Identify which cell holds the provided text, then report its (x, y) central coordinate. 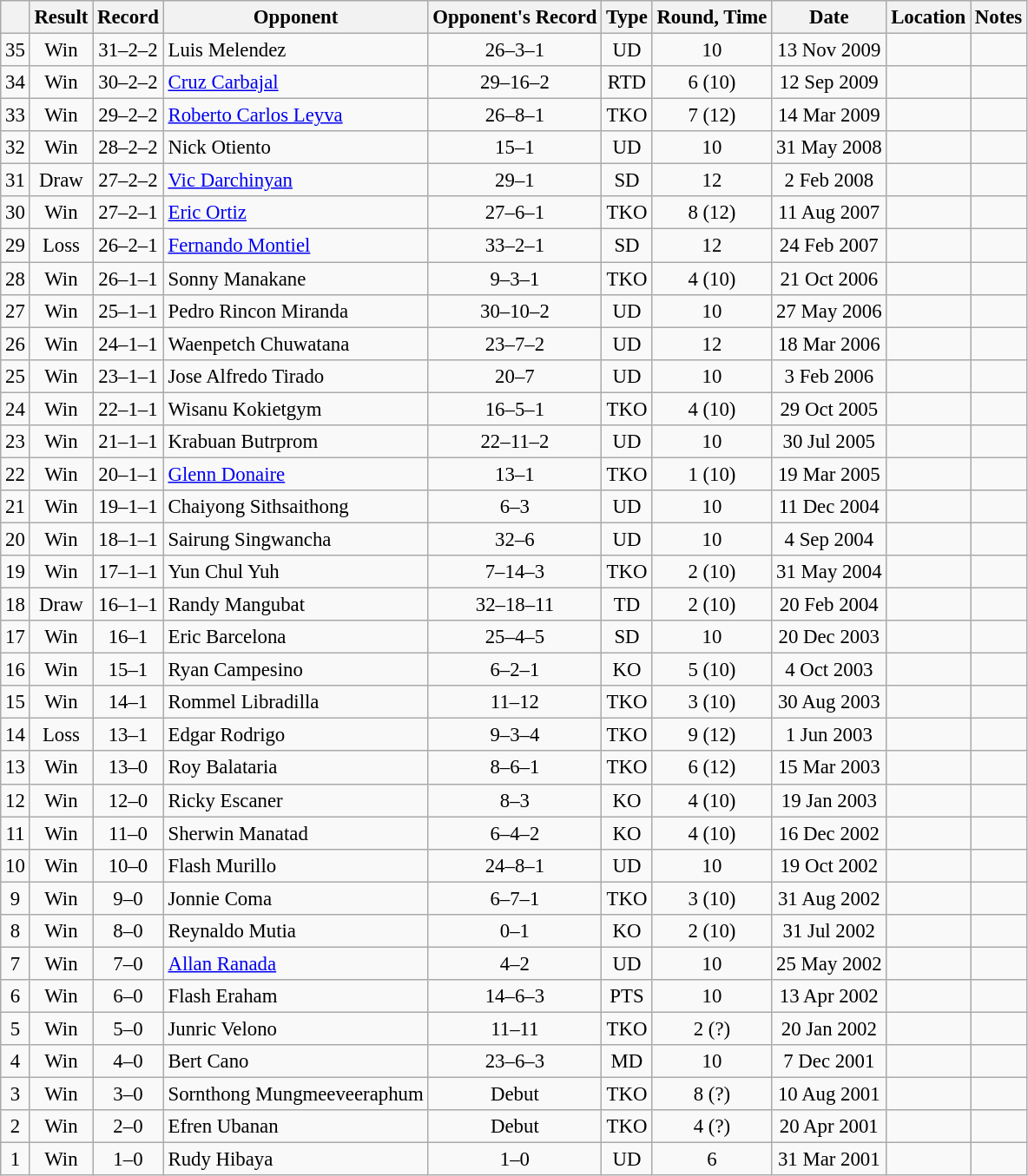
Pedro Rincon Miranda (295, 311)
Location (929, 17)
20 Dec 2003 (829, 637)
4–2 (515, 963)
22–11–2 (515, 442)
Wisanu Kokietgym (295, 409)
20–7 (515, 376)
16–1–1 (128, 605)
20 Apr 2001 (829, 1127)
20 Jan 2002 (829, 1028)
31 May 2004 (829, 572)
9–0 (128, 898)
6 (12) (712, 768)
24 Feb 2007 (829, 246)
4 Sep 2004 (829, 539)
18–1–1 (128, 539)
Vic Darchinyan (295, 181)
1 Jun 2003 (829, 735)
32 (16, 148)
Chaiyong Sithsaithong (295, 507)
5–0 (128, 1028)
20–1–1 (128, 474)
25 May 2002 (829, 963)
6 (10) (712, 82)
24–8–1 (515, 865)
Krabuan Butrprom (295, 442)
Eric Barcelona (295, 637)
10–0 (128, 865)
Sairung Singwancha (295, 539)
5 (16, 1028)
Ryan Campesino (295, 670)
13–0 (128, 768)
29–16–2 (515, 82)
14–1 (128, 702)
23–1–1 (128, 376)
3 Feb 2006 (829, 376)
26–3–1 (515, 50)
31 May 2008 (829, 148)
Opponent's Record (515, 17)
10 Aug 2001 (829, 1094)
8–6–1 (515, 768)
4 (16, 1061)
TD (627, 605)
Flash Eraham (295, 996)
27 May 2006 (829, 311)
27–2–1 (128, 213)
2–0 (128, 1127)
Sornthong Mungmeeveeraphum (295, 1094)
4–0 (128, 1061)
19 Jan 2003 (829, 800)
26–1–1 (128, 279)
31 Mar 2001 (829, 1160)
14 (16, 735)
32–18–11 (515, 605)
33–2–1 (515, 246)
Reynaldo Mutia (295, 931)
23 (16, 442)
24–1–1 (128, 344)
Jose Alfredo Tirado (295, 376)
31–2–2 (128, 50)
27–6–1 (515, 213)
18 (16, 605)
26–8–1 (515, 115)
8 (?) (712, 1094)
29 (16, 246)
8 (12) (712, 213)
Edgar Rodrigo (295, 735)
30 Aug 2003 (829, 702)
7 (16, 963)
Rudy Hibaya (295, 1160)
6–4–2 (515, 833)
20 (16, 539)
Notes (998, 17)
30 (16, 213)
6–2–1 (515, 670)
26 (16, 344)
6–3 (515, 507)
23–7–2 (515, 344)
25–1–1 (128, 311)
12 Sep 2009 (829, 82)
16 Dec 2002 (829, 833)
9 (12) (712, 735)
Roberto Carlos Leyva (295, 115)
Yun Chul Yuh (295, 572)
21–1–1 (128, 442)
28 (16, 279)
29 Oct 2005 (829, 409)
5 (10) (712, 670)
31 Jul 2002 (829, 931)
21 Oct 2006 (829, 279)
9–3–1 (515, 279)
30–10–2 (515, 311)
25–4–5 (515, 637)
19 Oct 2002 (829, 865)
Efren Ubanan (295, 1127)
28–2–2 (128, 148)
4 (?) (712, 1127)
Type (627, 17)
32–6 (515, 539)
29–2–2 (128, 115)
30–2–2 (128, 82)
2 Feb 2008 (829, 181)
13 Nov 2009 (829, 50)
Opponent (295, 17)
6–7–1 (515, 898)
1 (16, 1160)
31 (16, 181)
22 (16, 474)
18 Mar 2006 (829, 344)
27 (16, 311)
16 (16, 670)
11–0 (128, 833)
Eric Ortiz (295, 213)
19 (16, 572)
3 (16, 1094)
7 (12) (712, 115)
Sherwin Manatad (295, 833)
17–1–1 (128, 572)
34 (16, 82)
Result (61, 17)
4 Oct 2003 (829, 670)
12–0 (128, 800)
PTS (627, 996)
Cruz Carbajal (295, 82)
Waenpetch Chuwatana (295, 344)
MD (627, 1061)
26–2–1 (128, 246)
25 (16, 376)
8–0 (128, 931)
Luis Melendez (295, 50)
8–3 (515, 800)
6–0 (128, 996)
Round, Time (712, 17)
15 Mar 2003 (829, 768)
Rommel Libradilla (295, 702)
11 (16, 833)
Sonny Manakane (295, 279)
11–11 (515, 1028)
Date (829, 17)
29–1 (515, 181)
23–6–3 (515, 1061)
1 (10) (712, 474)
8 (16, 931)
7 Dec 2001 (829, 1061)
11 Aug 2007 (829, 213)
9–3–4 (515, 735)
11 Dec 2004 (829, 507)
Roy Balataria (295, 768)
2 (?) (712, 1028)
RTD (627, 82)
19 Mar 2005 (829, 474)
17 (16, 637)
Allan Ranada (295, 963)
19–1–1 (128, 507)
27–2–2 (128, 181)
Glenn Donaire (295, 474)
7–0 (128, 963)
35 (16, 50)
13 (16, 768)
13 Apr 2002 (829, 996)
24 (16, 409)
Record (128, 17)
33 (16, 115)
Bert Cano (295, 1061)
30 Jul 2005 (829, 442)
16–5–1 (515, 409)
22–1–1 (128, 409)
Ricky Escaner (295, 800)
Fernando Montiel (295, 246)
2 (16, 1127)
11–12 (515, 702)
Randy Mangubat (295, 605)
9 (16, 898)
20 Feb 2004 (829, 605)
31 Aug 2002 (829, 898)
14 Mar 2009 (829, 115)
Nick Otiento (295, 148)
7–14–3 (515, 572)
14–6–3 (515, 996)
0–1 (515, 931)
15 (16, 702)
Jonnie Coma (295, 898)
16–1 (128, 637)
3–0 (128, 1094)
21 (16, 507)
Flash Murillo (295, 865)
Junric Velono (295, 1028)
